From the cell containing the given text, extract its center point as [X, Y] coordinate. 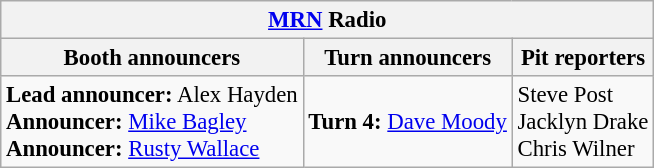
Booth announcers [152, 58]
Turn announcers [408, 58]
MRN Radio [328, 20]
Steve PostJacklyn DrakeChris Wilner [583, 122]
Turn 4: Dave Moody [408, 122]
Pit reporters [583, 58]
Lead announcer: Alex HaydenAnnouncer: Mike BagleyAnnouncer: Rusty Wallace [152, 122]
